Scan for the cell matching the given text and deliver its (X, Y) coordinate at center. 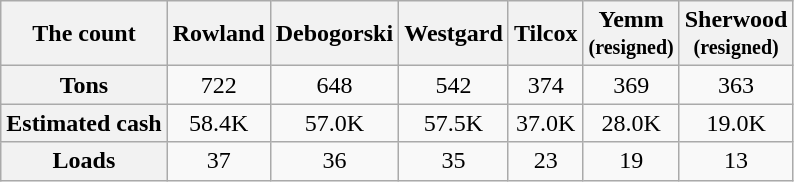
Loads (84, 161)
363 (736, 85)
542 (454, 85)
37.0K (546, 123)
Tons (84, 85)
19 (631, 161)
Sherwood(resigned) (736, 34)
722 (218, 85)
13 (736, 161)
Rowland (218, 34)
Tilcox (546, 34)
Estimated cash (84, 123)
57.5K (454, 123)
36 (334, 161)
37 (218, 161)
19.0K (736, 123)
369 (631, 85)
28.0K (631, 123)
Westgard (454, 34)
23 (546, 161)
648 (334, 85)
Yemm(resigned) (631, 34)
35 (454, 161)
58.4K (218, 123)
374 (546, 85)
57.0K (334, 123)
The count (84, 34)
Debogorski (334, 34)
